Capture the cell that displays the provided text and extract its (X, Y) central coordinate. 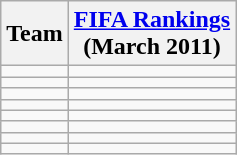
Team (35, 34)
FIFA Rankings(March 2011) (152, 34)
